Scan for the cell matching the given text and deliver its [x, y] coordinate at center. 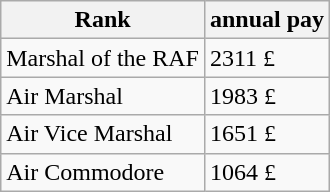
1064 £ [266, 172]
1983 £ [266, 96]
2311 £ [266, 58]
Rank [103, 20]
Air Vice Marshal [103, 134]
annual pay [266, 20]
Air Marshal [103, 96]
1651 £ [266, 134]
Air Commodore [103, 172]
Marshal of the RAF [103, 58]
